Detect which cell encompasses the target text, then output its (x, y) center coordinate. 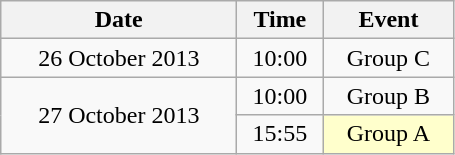
Event (388, 20)
26 October 2013 (119, 58)
27 October 2013 (119, 115)
Group A (388, 134)
15:55 (280, 134)
Date (119, 20)
Time (280, 20)
Group B (388, 96)
Group C (388, 58)
